Search for the cell housing the specified text and yield its [x, y] center coordinate. 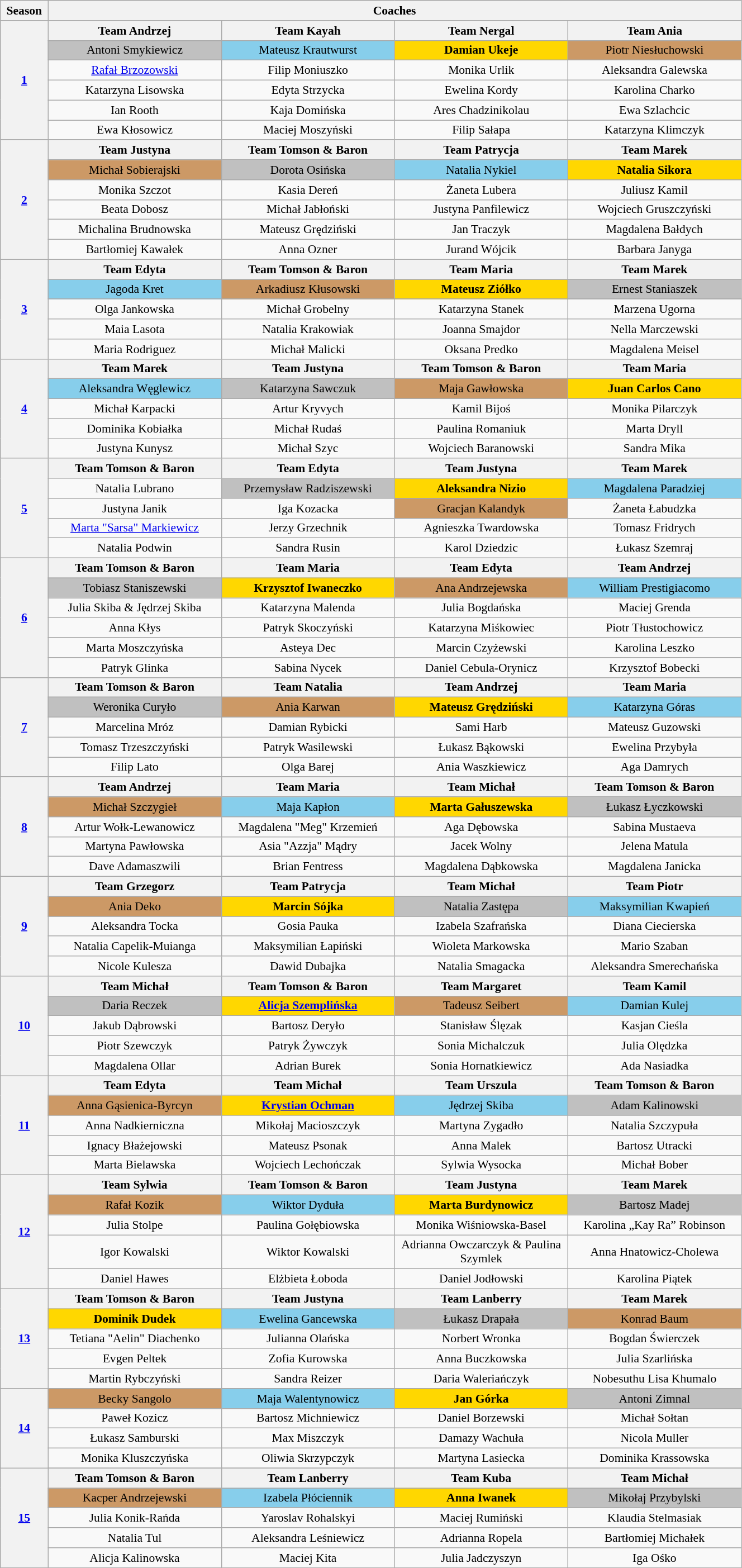
Norbert Wronka [481, 1339]
6 [25, 618]
Daniel Cebula-Orynicz [481, 668]
Mikołaj Przybylski [654, 1498]
Monika Urlik [481, 70]
Michał Bober [654, 1165]
Nobesuthu Lisa Khumalo [654, 1379]
Filip Moniuszko [308, 70]
Karolina Piątek [654, 1279]
Ewa Kłosowicz [135, 130]
Jerzy Grzechnik [308, 528]
Martyna Lasiecka [481, 1458]
Oliwia Skrzypczyk [308, 1458]
Bartosz Madej [654, 1205]
Adrianna Owczarczyk & Paulina Szymlek [481, 1252]
Bartosz Utracki [654, 1146]
Natalia Sikora [654, 170]
Ewa Szlachcic [654, 110]
Ania Deko [135, 906]
Michalina Brudnowska [135, 230]
Marta Moszczyńska [135, 648]
Kasia Dereń [308, 190]
Filip Sałapa [481, 130]
Aga Damrych [654, 767]
Michał Grobelny [308, 310]
Aleksandra Galewska [654, 70]
Alicja Kalinowska [135, 1558]
Natalia Nykiel [481, 170]
Przemysław Radziszewski [308, 488]
Damian Ukeje [481, 50]
Julia Olędzka [654, 1046]
Klaudia Stelmasiak [654, 1518]
Julia Bogdańska [481, 608]
Igor Kowalski [135, 1252]
Monika Szczot [135, 190]
Aleksandra Tocka [135, 926]
Tadeusz Seibert [481, 1006]
Aleksandra Nizio [481, 488]
Krzysztof Iwaneczko [308, 588]
Ana Andrzejewska [481, 588]
Antoni Smykiewicz [135, 50]
Jan Traczyk [481, 230]
Antoni Zimnal [654, 1399]
Monika Wiśniowska-Basel [481, 1225]
Jakub Dąbrowski [135, 1026]
Magdalena Ollar [135, 1066]
Jacek Wolny [481, 847]
15 [25, 1518]
Sonia Hornatkiewicz [481, 1066]
Aleksandra Smerechańska [654, 966]
Oksana Predko [481, 349]
Adam Kalinowski [654, 1106]
Daria Reczek [135, 1006]
Damian Kulej [654, 1006]
Asteya Dec [308, 648]
Bogdan Świerczek [654, 1339]
Sandra Rusin [308, 548]
Katarzyna Stanek [481, 310]
8 [25, 827]
Katarzyna Góras [654, 707]
Patryk Glinka [135, 668]
Aleksandra Leśniewicz [308, 1538]
Ignacy Błażejowski [135, 1146]
Patryk Żywczyk [308, 1046]
11 [25, 1125]
Justyna Kunysz [135, 449]
Mateusz Guzowski [654, 728]
Natalia Podwin [135, 548]
Elżbieta Łoboda [308, 1279]
Maja Kapłon [308, 807]
Kamil Bijoś [481, 409]
Team Piotr [654, 887]
Team Ania [654, 31]
Olga Jankowska [135, 310]
Yaroslav Rohalskyi [308, 1518]
Nicole Kulesza [135, 966]
Aleksandra Węglewicz [135, 389]
Natalia Smagacka [481, 966]
1 [25, 80]
Konrad Baum [654, 1319]
Agnieszka Twardowska [481, 528]
Katarzyna Sawczuk [308, 389]
Kasjan Cieśla [654, 1026]
Anna Malek [481, 1146]
Jan Górka [481, 1399]
Piotr Tłustochowicz [654, 628]
Ewelina Przybyła [654, 747]
Stanisław Ślęzak [481, 1026]
Wiktor Kowalski [308, 1252]
Mateusz Krautwurst [308, 50]
Ewelina Kordy [481, 91]
Piotr Szewczyk [135, 1046]
Brian Fentress [308, 867]
Bartosz Deryło [308, 1026]
Sami Harb [481, 728]
14 [25, 1428]
Patryk Wasilewski [308, 747]
Arkadiusz Kłusowski [308, 289]
Michał Rudaś [308, 429]
Marta Dryll [654, 429]
Maja Gawłowska [481, 389]
Karol Dziedzic [481, 548]
Kaja Domińska [308, 110]
Bartłomiej Michałek [654, 1538]
Karolina Charko [654, 91]
Marta "Sarsa" Markiewicz [135, 528]
Jagoda Kret [135, 289]
Tomasz Fridrych [654, 528]
Ernest Staniaszek [654, 289]
Karolina Leszko [654, 648]
Magdalena Paradziej [654, 488]
Evgen Peltek [135, 1359]
Damazy Wachuła [481, 1438]
Marta Gałuszewska [481, 807]
Sylwia Wysocka [481, 1165]
Maciej Moszyński [308, 130]
Wioleta Markowska [481, 947]
Sandra Mika [654, 449]
Ares Chadzinikolau [481, 110]
Nicola Muller [654, 1438]
Julia Skiba & Jędrzej Skiba [135, 608]
Daria Waleriańczyk [481, 1379]
Ewelina Gancewska [308, 1319]
Maksymilian Kwapień [654, 906]
Team Natalia [308, 687]
Natalia Capelik-Muianga [135, 947]
Mikołaj Macioszczyk [308, 1125]
Aga Dębowska [481, 827]
Izabela Szafrańska [481, 926]
9 [25, 926]
Damian Rybicki [308, 728]
Anna Kłys [135, 628]
Natalia Szczypuła [654, 1125]
Natalia Tul [135, 1538]
Łukasz Samburski [135, 1438]
Tetiana "Aelin" Diachenko [135, 1339]
Maciej Kita [308, 1558]
Dominika Kobiałka [135, 429]
Wojciech Baranowski [481, 449]
Justyna Panfilewicz [481, 210]
Katarzyna Malenda [308, 608]
Gosia Pauka [308, 926]
Paulina Romaniuk [481, 429]
Adrian Burek [308, 1066]
Magdalena Janicka [654, 867]
Bartosz Michniewicz [308, 1418]
Team Kamil [654, 986]
Łukasz Drapała [481, 1319]
Diana Ciecierska [654, 926]
Gracjan Kalandyk [481, 509]
Michał Szczygieł [135, 807]
Ania Waszkiewicz [481, 767]
Michał Sołtan [654, 1418]
Marcelina Mróz [135, 728]
Sonia Michalczuk [481, 1046]
Paweł Kozicz [135, 1418]
Sabina Mustaeva [654, 827]
Maja Walentynowicz [308, 1399]
Maciej Rumiński [481, 1518]
Justyna Janik [135, 509]
10 [25, 1026]
Sabina Nycek [308, 668]
Adrianna Ropela [481, 1538]
Katarzyna Lisowska [135, 91]
Sandra Reizer [308, 1379]
Dawid Dubajka [308, 966]
Piotr Niesłuchowski [654, 50]
Karolina „Kay Ra” Robinson [654, 1225]
Dominika Krassowska [654, 1458]
Katarzyna Miśkowiec [481, 628]
Iga Kozacka [308, 509]
Natalia Zastępa [481, 906]
Anna Buczkowska [481, 1359]
Joanna Smajdor [481, 329]
Julia Szarlińska [654, 1359]
Wojciech Gruszczyński [654, 210]
Maia Lasota [135, 329]
Michał Karpacki [135, 409]
Olga Barej [308, 767]
Julianna Olańska [308, 1339]
Team Grzegorz [135, 887]
Jędrzej Skiba [481, 1106]
Weronika Curyło [135, 707]
Mateusz Psonak [308, 1146]
Łukasz Łyczkowski [654, 807]
Coaches [394, 11]
Marcin Sójka [308, 906]
Krzysztof Bobecki [654, 668]
Anna Gąsienica-Byrcyn [135, 1106]
Wiktor Dyduła [308, 1205]
Bartłomiej Kawałek [135, 250]
Anna Ozner [308, 250]
Barbara Janyga [654, 250]
Dominik Dudek [135, 1319]
Maciej Grenda [654, 608]
Alicja Szemplińska [308, 1006]
Edyta Strzycka [308, 91]
Team Sylwia [135, 1185]
3 [25, 309]
Nella Marczewski [654, 329]
Marta Bielawska [135, 1165]
Artur Kryvych [308, 409]
Anna Hnatowicz-Cholewa [654, 1252]
Artur Wołk-Lewanowicz [135, 827]
Anna Nadkierniczna [135, 1125]
Ian Rooth [135, 110]
Żaneta Lubera [481, 190]
Michał Jabłoński [308, 210]
Magdalena Meisel [654, 349]
Jelena Matula [654, 847]
Martyna Pawłowska [135, 847]
Marcin Czyżewski [481, 648]
Łukasz Bąkowski [481, 747]
Ania Karwan [308, 707]
Patryk Skoczyński [308, 628]
Daniel Jodłowski [481, 1279]
Becky Sangolo [135, 1399]
Season [25, 11]
Kacper Andrzejewski [135, 1498]
Łukasz Szemraj [654, 548]
Katarzyna Klimczyk [654, 130]
Natalia Lubrano [135, 488]
Dorota Osińska [308, 170]
Martin Rybczyński [135, 1379]
Team Urszula [481, 1086]
Juliusz Kamil [654, 190]
Martyna Zygadło [481, 1125]
Team Kayah [308, 31]
Monika Kluszczyńska [135, 1458]
Julia Jadczyszyn [481, 1558]
Julia Stolpe [135, 1225]
Tobiasz Staniszewski [135, 588]
Julia Konik-Rańda [135, 1518]
13 [25, 1339]
Michał Szyc [308, 449]
Michał Sobierajski [135, 170]
Team Nergal [481, 31]
Daniel Borzewski [481, 1418]
Mateusz Ziółko [481, 289]
Tomasz Trzeszczyński [135, 747]
Monika Pilarczyk [654, 409]
Marzena Ugorna [654, 310]
Dave Adamaszwili [135, 867]
Team Margaret [481, 986]
Marta Burdynowicz [481, 1205]
Jurand Wójcik [481, 250]
Team Kuba [481, 1478]
Beata Dobosz [135, 210]
Izabela Płóciennik [308, 1498]
12 [25, 1232]
Natalia Krakowiak [308, 329]
Wojciech Lechończak [308, 1165]
7 [25, 727]
Michał Malicki [308, 349]
Krystian Ochman [308, 1106]
Ada Nasiadka [654, 1066]
Rafał Brzozowski [135, 70]
Magdalena "Meg" Krzemień [308, 827]
Żaneta Łabudzka [654, 509]
William Prestigiacomo [654, 588]
5 [25, 509]
Asia "Azzja" Mądry [308, 847]
Filip Lato [135, 767]
Mario Szaban [654, 947]
Max Miszczyk [308, 1438]
Paulina Gołębiowska [308, 1225]
Magdalena Bałdych [654, 230]
2 [25, 200]
4 [25, 408]
Iga Ośko [654, 1558]
Magdalena Dąbkowska [481, 867]
Daniel Hawes [135, 1279]
Maksymilian Łapiński [308, 947]
Rafał Kozik [135, 1205]
Zofia Kurowska [308, 1359]
Maria Rodriguez [135, 349]
Juan Carlos Cano [654, 389]
Anna Iwanek [481, 1498]
